Return (x, y) of the center of cell containing provided text 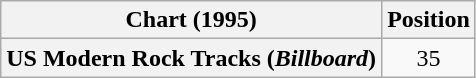
Position (429, 20)
35 (429, 58)
US Modern Rock Tracks (Billboard) (192, 58)
Chart (1995) (192, 20)
